Return [X, Y] of the center of cell containing provided text 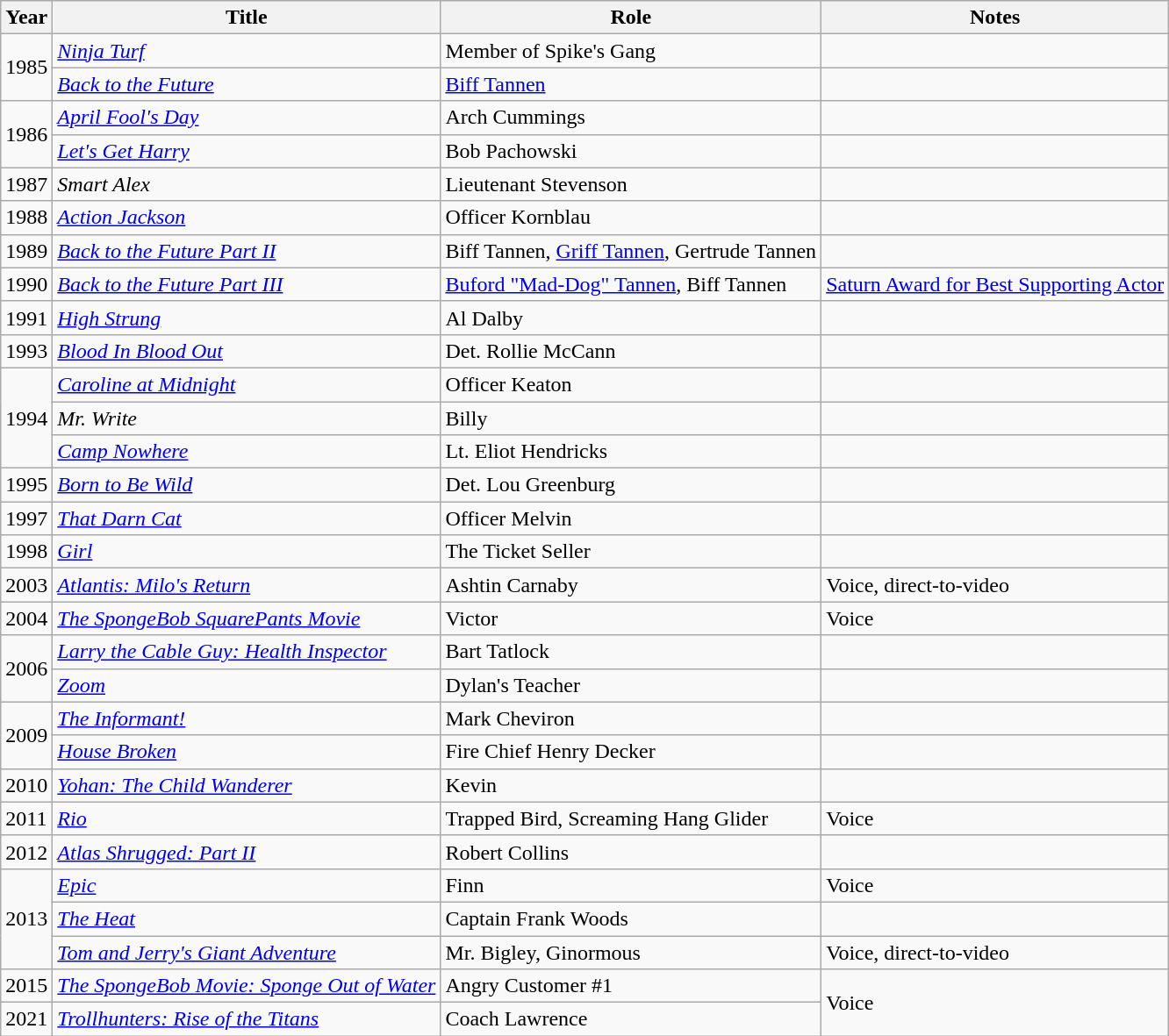
Smart Alex [247, 184]
Officer Kornblau [631, 218]
Caroline at Midnight [247, 384]
Al Dalby [631, 318]
Back to the Future Part II [247, 251]
The Ticket Seller [631, 552]
Girl [247, 552]
Bart Tatlock [631, 652]
The SpongeBob SquarePants Movie [247, 618]
Zoom [247, 685]
Finn [631, 885]
Epic [247, 885]
Larry the Cable Guy: Health Inspector [247, 652]
Buford "Mad-Dog" Tannen, Biff Tannen [631, 284]
Member of Spike's Gang [631, 51]
Yohan: The Child Wanderer [247, 785]
2015 [26, 986]
1991 [26, 318]
Year [26, 18]
Rio [247, 818]
1993 [26, 351]
Saturn Award for Best Supporting Actor [995, 284]
Officer Melvin [631, 518]
1986 [26, 134]
2012 [26, 852]
1990 [26, 284]
1997 [26, 518]
Atlas Shrugged: Part II [247, 852]
Dylan's Teacher [631, 685]
Blood In Blood Out [247, 351]
1995 [26, 485]
Notes [995, 18]
Kevin [631, 785]
Bob Pachowski [631, 151]
Back to the Future Part III [247, 284]
Atlantis: Milo's Return [247, 585]
2006 [26, 668]
Angry Customer #1 [631, 986]
Lieutenant Stevenson [631, 184]
Action Jackson [247, 218]
Role [631, 18]
Arch Cummings [631, 118]
Mark Cheviron [631, 718]
1988 [26, 218]
Let's Get Harry [247, 151]
2003 [26, 585]
Captain Frank Woods [631, 918]
Billy [631, 418]
Born to Be Wild [247, 485]
Det. Lou Greenburg [631, 485]
Title [247, 18]
1989 [26, 251]
Trapped Bird, Screaming Hang Glider [631, 818]
The Heat [247, 918]
Biff Tannen [631, 84]
Back to the Future [247, 84]
2011 [26, 818]
2009 [26, 735]
Mr. Bigley, Ginormous [631, 952]
2010 [26, 785]
1985 [26, 68]
That Darn Cat [247, 518]
April Fool's Day [247, 118]
The Informant! [247, 718]
1987 [26, 184]
Mr. Write [247, 418]
2013 [26, 918]
Fire Chief Henry Decker [631, 752]
Coach Lawrence [631, 1019]
Officer Keaton [631, 384]
Robert Collins [631, 852]
Camp Nowhere [247, 452]
Biff Tannen, Griff Tannen, Gertrude Tannen [631, 251]
2004 [26, 618]
Trollhunters: Rise of the Titans [247, 1019]
House Broken [247, 752]
High Strung [247, 318]
Ashtin Carnaby [631, 585]
Victor [631, 618]
1998 [26, 552]
1994 [26, 418]
The SpongeBob Movie: Sponge Out of Water [247, 986]
Tom and Jerry's Giant Adventure [247, 952]
Lt. Eliot Hendricks [631, 452]
2021 [26, 1019]
Ninja Turf [247, 51]
Det. Rollie McCann [631, 351]
